Detect which cell encompasses the target text, then output its [X, Y] center coordinate. 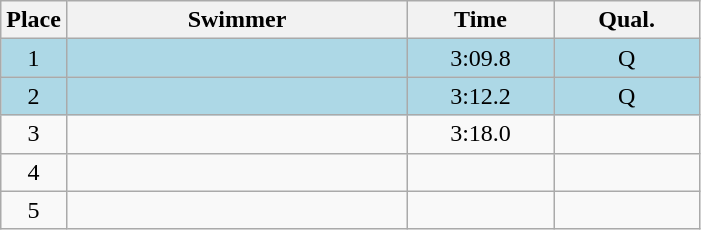
5 [34, 210]
Swimmer [236, 20]
3 [34, 134]
2 [34, 96]
3:09.8 [481, 58]
3:18.0 [481, 134]
1 [34, 58]
3:12.2 [481, 96]
4 [34, 172]
Time [481, 20]
Place [34, 20]
Qual. [627, 20]
